Determine the [x, y] coordinate at the center of the cell enclosing the given text.  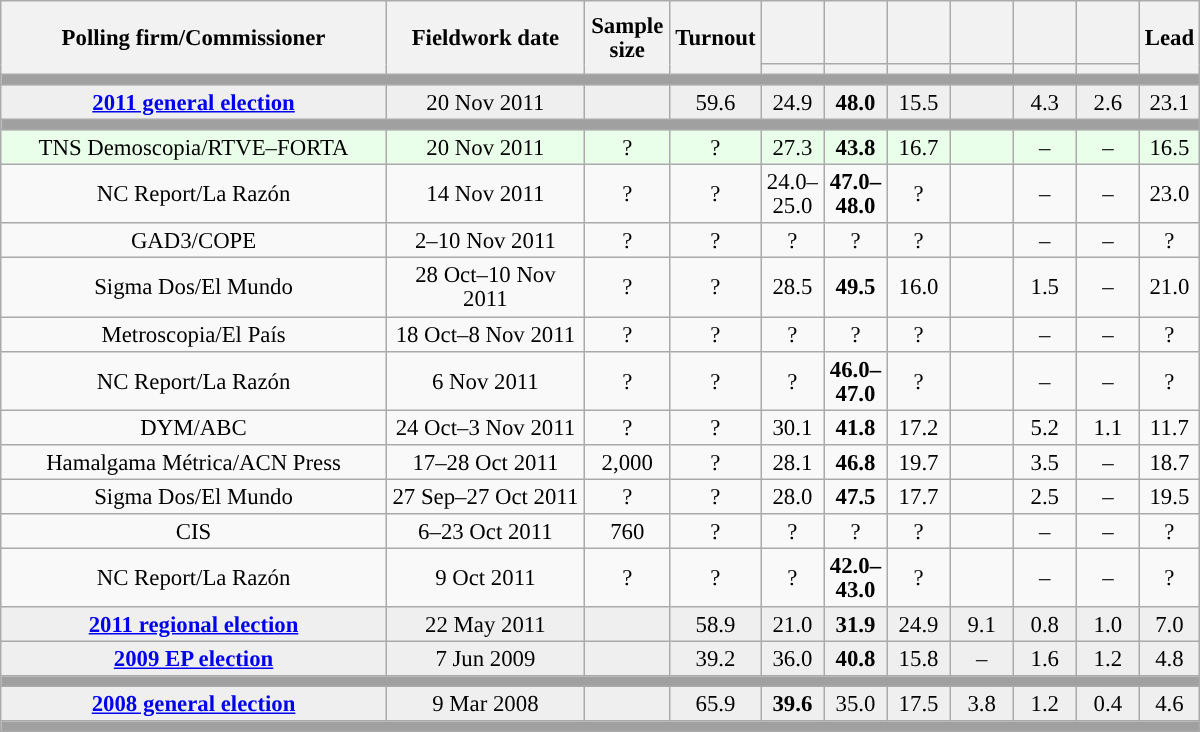
0.8 [1044, 624]
39.2 [716, 658]
48.0 [856, 102]
41.8 [856, 428]
47.5 [856, 496]
17.7 [918, 496]
28.5 [792, 288]
58.9 [716, 624]
23.0 [1169, 194]
7 Jun 2009 [485, 658]
11.7 [1169, 428]
22 May 2011 [485, 624]
1.5 [1044, 288]
Polling firm/Commissioner [194, 38]
19.7 [918, 462]
24.0–25.0 [792, 194]
15.5 [918, 102]
31.9 [856, 624]
27 Sep–27 Oct 2011 [485, 496]
16.5 [1169, 148]
17.2 [918, 428]
27.3 [792, 148]
1.0 [1108, 624]
DYM/ABC [194, 428]
9 Oct 2011 [485, 578]
2009 EP election [194, 658]
4.6 [1169, 704]
2.5 [1044, 496]
9.1 [982, 624]
7.0 [1169, 624]
GAD3/COPE [194, 242]
46.0–47.0 [856, 380]
2,000 [627, 462]
36.0 [792, 658]
42.0–43.0 [856, 578]
Hamalgama Métrica/ACN Press [194, 462]
1.6 [1044, 658]
Turnout [716, 38]
18.7 [1169, 462]
30.1 [792, 428]
1.1 [1108, 428]
59.6 [716, 102]
Fieldwork date [485, 38]
14 Nov 2011 [485, 194]
16.7 [918, 148]
16.0 [918, 288]
19.5 [1169, 496]
49.5 [856, 288]
Lead [1169, 38]
18 Oct–8 Nov 2011 [485, 334]
2.6 [1108, 102]
9 Mar 2008 [485, 704]
2011 regional election [194, 624]
4.3 [1044, 102]
5.2 [1044, 428]
24 Oct–3 Nov 2011 [485, 428]
17–28 Oct 2011 [485, 462]
23.1 [1169, 102]
28.1 [792, 462]
Metroscopia/El País [194, 334]
TNS Demoscopia/RTVE–FORTA [194, 148]
15.8 [918, 658]
2011 general election [194, 102]
46.8 [856, 462]
43.8 [856, 148]
0.4 [1108, 704]
6 Nov 2011 [485, 380]
6–23 Oct 2011 [485, 532]
760 [627, 532]
3.8 [982, 704]
35.0 [856, 704]
39.6 [792, 704]
CIS [194, 532]
17.5 [918, 704]
2008 general election [194, 704]
4.8 [1169, 658]
3.5 [1044, 462]
40.8 [856, 658]
65.9 [716, 704]
28.0 [792, 496]
Sample size [627, 38]
2–10 Nov 2011 [485, 242]
28 Oct–10 Nov 2011 [485, 288]
47.0–48.0 [856, 194]
